Pinpoint the cell where the given text exists, returning its (x, y) midpoint coordinate. 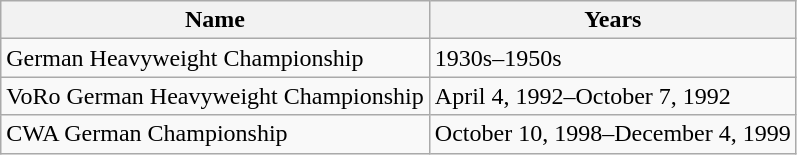
German Heavyweight Championship (216, 58)
April 4, 1992–October 7, 1992 (612, 96)
1930s–1950s (612, 58)
VoRo German Heavyweight Championship (216, 96)
October 10, 1998–December 4, 1999 (612, 134)
Name (216, 20)
Years (612, 20)
CWA German Championship (216, 134)
